Capture the cell that displays the provided text and extract its [X, Y] central coordinate. 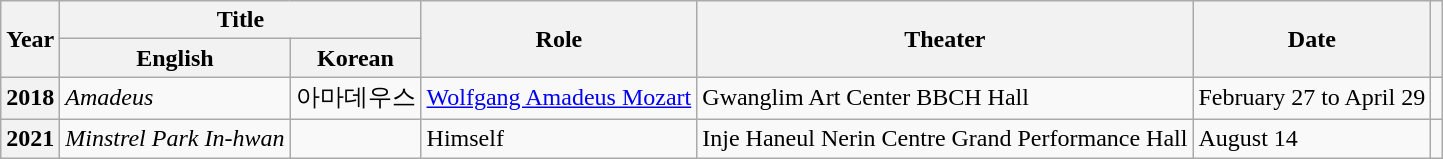
2018 [30, 98]
Himself [559, 138]
Korean [356, 58]
2021 [30, 138]
February 27 to April 29 [1312, 98]
Minstrel Park In-hwan [175, 138]
Inje Haneul Nerin Centre Grand Performance Hall [945, 138]
Amadeus [175, 98]
아마데우스 [356, 98]
Date [1312, 39]
Gwanglim Art Center BBCH Hall [945, 98]
Year [30, 39]
Role [559, 39]
English [175, 58]
Wolfgang Amadeus Mozart [559, 98]
August 14 [1312, 138]
Title [240, 20]
Theater [945, 39]
